Find where the given text appears and provide that cell's center as [x, y] coordinate. 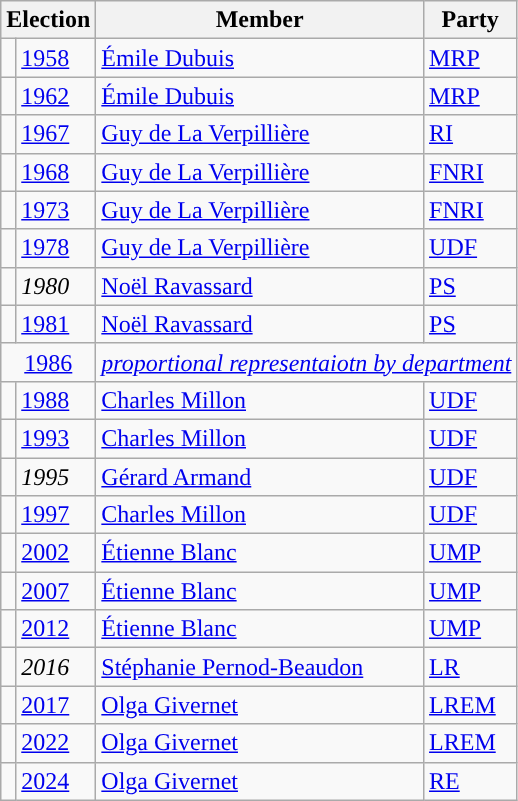
1986 [48, 362]
1968 [56, 172]
Election [48, 20]
1995 [56, 477]
Stéphanie Pernod-Beaudon [260, 667]
2022 [56, 743]
2017 [56, 705]
1993 [56, 438]
2012 [56, 629]
Member [260, 20]
1962 [56, 96]
1967 [56, 134]
1988 [56, 400]
1978 [56, 248]
2016 [56, 667]
1981 [56, 324]
RE [470, 781]
1973 [56, 210]
2002 [56, 553]
1997 [56, 515]
2007 [56, 591]
1958 [56, 58]
Gérard Armand [260, 477]
1980 [56, 286]
2024 [56, 781]
RI [470, 134]
Party [470, 20]
LR [470, 667]
proportional representaiotn by department [306, 362]
